Capture the cell that displays the provided text and extract its [x, y] central coordinate. 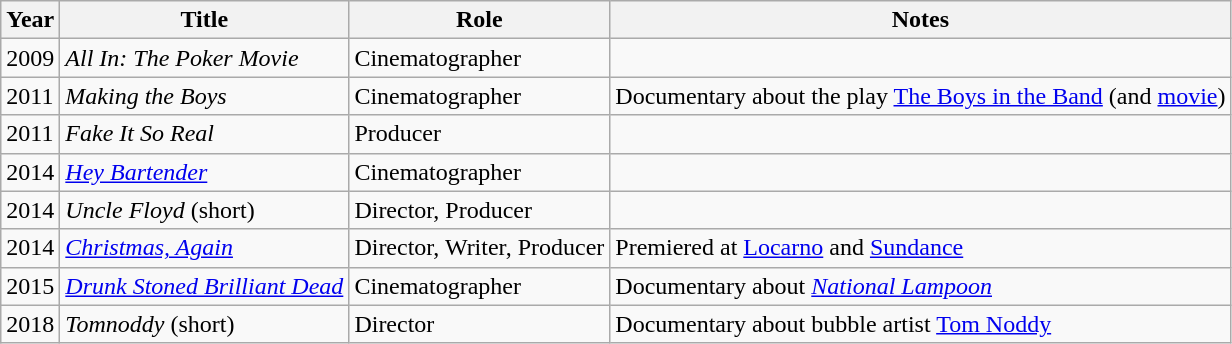
Producer [480, 134]
Role [480, 20]
Documentary about the play The Boys in the Band (and movie) [920, 96]
Making the Boys [204, 96]
2015 [30, 286]
Director, Producer [480, 210]
2018 [30, 324]
Uncle Floyd (short) [204, 210]
Tomnoddy (short) [204, 324]
Fake It So Real [204, 134]
Notes [920, 20]
Director, Writer, Producer [480, 248]
Year [30, 20]
2009 [30, 58]
Documentary about National Lampoon [920, 286]
Hey Bartender [204, 172]
Documentary about bubble artist Tom Noddy [920, 324]
Christmas, Again [204, 248]
All In: The Poker Movie [204, 58]
Premiered at Locarno and Sundance [920, 248]
Director [480, 324]
Title [204, 20]
Drunk Stoned Brilliant Dead [204, 286]
